Identify which cell holds the provided text, then report its [x, y] central coordinate. 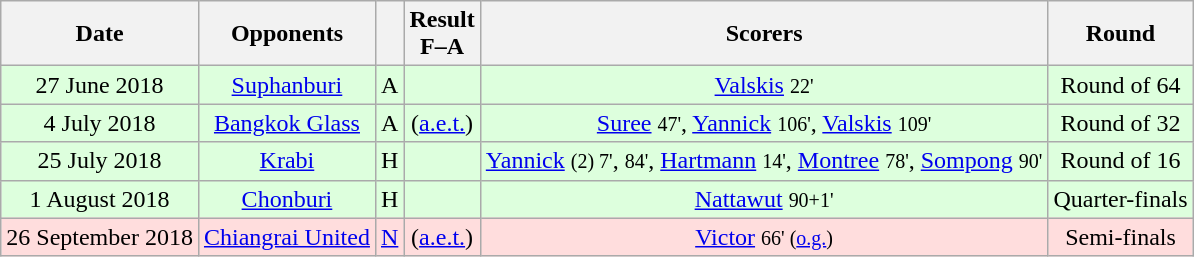
Quarter-finals [1120, 199]
26 September 2018 [100, 237]
Suree 47', Yannick 106', Valskis 109' [764, 123]
Chonburi [286, 199]
Valskis 22' [764, 85]
Nattawut 90+1' [764, 199]
ResultF–A [442, 34]
Yannick (2) 7', 84', Hartmann 14', Montree 78', Sompong 90' [764, 161]
4 July 2018 [100, 123]
Bangkok Glass [286, 123]
Opponents [286, 34]
1 August 2018 [100, 199]
N [389, 237]
Round of 64 [1120, 85]
Round of 16 [1120, 161]
Chiangrai United [286, 237]
Round [1120, 34]
Krabi [286, 161]
Date [100, 34]
Suphanburi [286, 85]
27 June 2018 [100, 85]
25 July 2018 [100, 161]
Semi-finals [1120, 237]
Round of 32 [1120, 123]
Scorers [764, 34]
Victor 66' (o.g.) [764, 237]
